For the text-containing cell, return its midpoint in [X, Y] coordinate format. 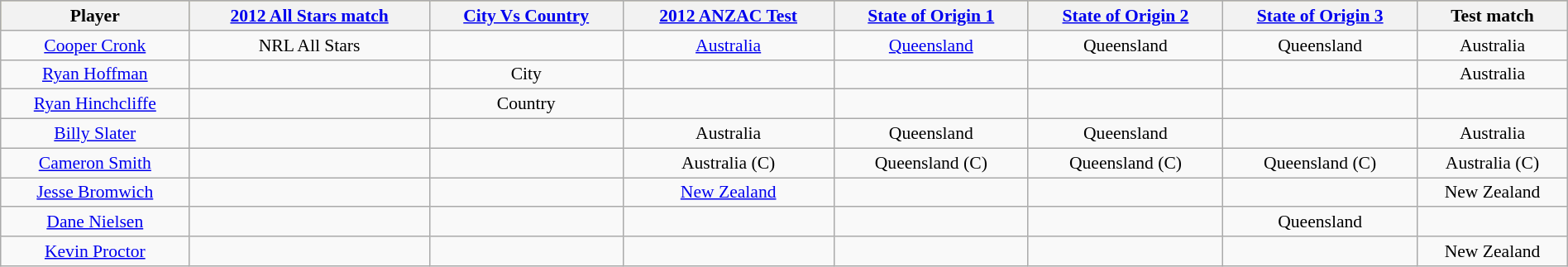
Billy Slater [95, 134]
Dane Nielsen [95, 222]
Ryan Hoffman [95, 74]
City Vs Country [526, 16]
Test match [1493, 16]
State of Origin 3 [1320, 16]
Kevin Proctor [95, 251]
State of Origin 1 [931, 16]
Country [526, 104]
Jesse Bromwich [95, 193]
Player [95, 16]
State of Origin 2 [1125, 16]
2012 All Stars match [309, 16]
NRL All Stars [309, 45]
Cooper Cronk [95, 45]
City [526, 74]
Ryan Hinchcliffe [95, 104]
Cameron Smith [95, 163]
2012 ANZAC Test [728, 16]
